Pinpoint the cell where the given text exists, returning its [x, y] midpoint coordinate. 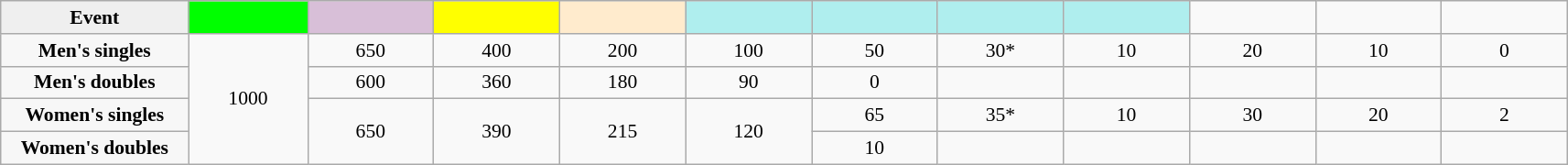
35* [1000, 115]
50 [874, 50]
600 [371, 82]
200 [622, 50]
30 [1252, 115]
Women's singles [95, 115]
Event [95, 17]
100 [749, 50]
400 [497, 50]
65 [874, 115]
120 [749, 132]
Men's doubles [95, 82]
30* [1000, 50]
215 [622, 132]
360 [497, 82]
2 [1505, 115]
180 [622, 82]
90 [749, 82]
1000 [248, 99]
390 [497, 132]
Men's singles [95, 50]
Women's doubles [95, 148]
